Output the [X, Y] coordinate of the center of the cell containing the given text.  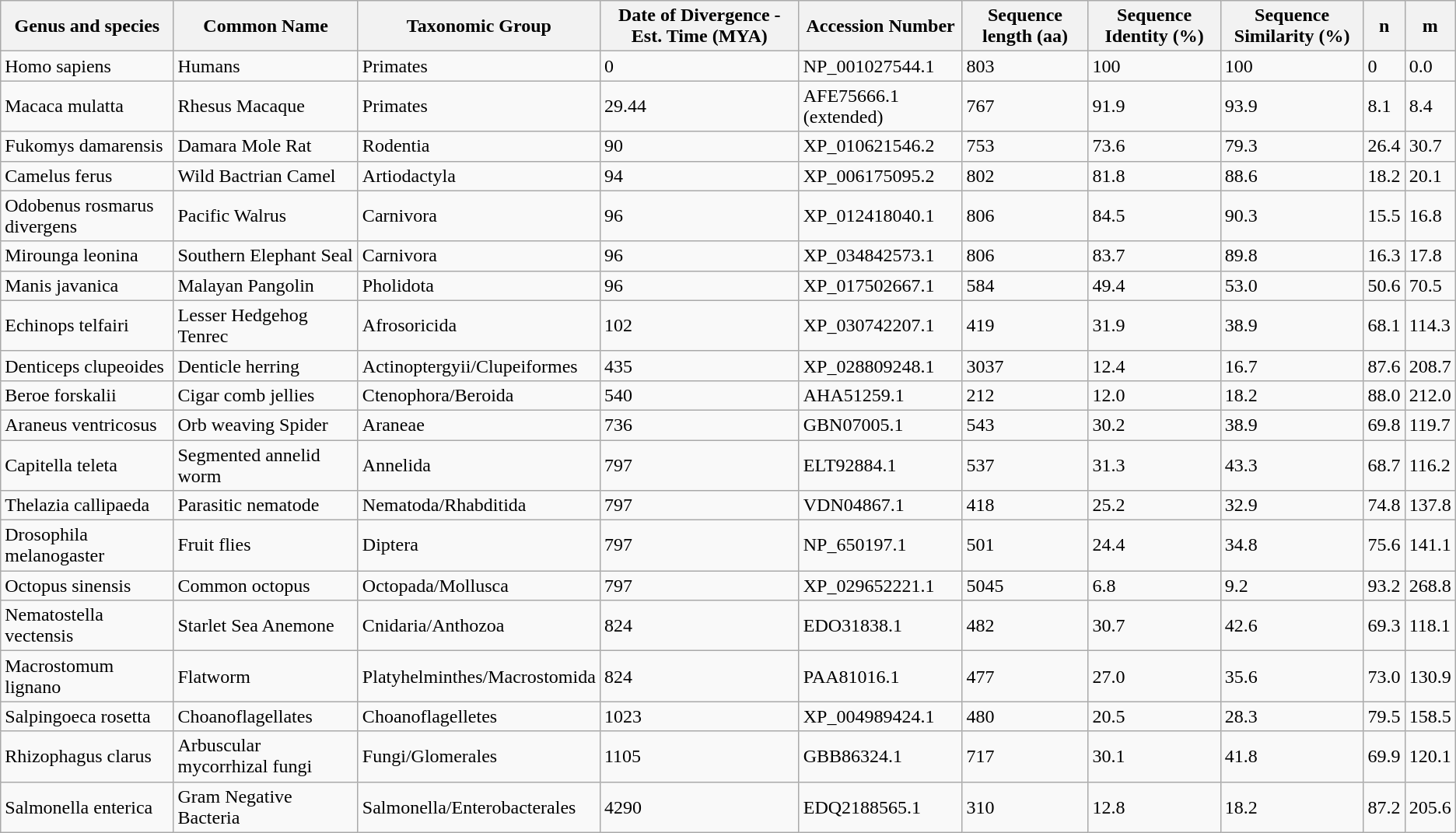
m [1430, 26]
5045 [1025, 586]
1023 [699, 716]
Nematostella vectensis [87, 625]
Cnidaria/Anthozoa [479, 625]
XP_034842573.1 [880, 256]
Pacific Walrus [266, 216]
Malayan Pangolin [266, 285]
Capitella teleta [87, 465]
Flatworm [266, 677]
Beroe forskalii [87, 395]
Diptera [479, 546]
3037 [1025, 366]
9.2 [1292, 586]
XP_010621546.2 [880, 146]
26.4 [1384, 146]
20.1 [1430, 176]
310 [1025, 807]
Mirounga leonina [87, 256]
90 [699, 146]
803 [1025, 66]
81.8 [1154, 176]
Denticle herring [266, 366]
543 [1025, 425]
208.7 [1430, 366]
29.44 [699, 106]
75.6 [1384, 546]
70.5 [1430, 285]
Echinops telfairi [87, 325]
1105 [699, 756]
79.5 [1384, 716]
94 [699, 176]
Octopus sinensis [87, 586]
Wild Bactrian Camel [266, 176]
34.8 [1292, 546]
XP_004989424.1 [880, 716]
119.7 [1430, 425]
30.1 [1154, 756]
AHA51259.1 [880, 395]
16.7 [1292, 366]
Salmonella/Enterobacterales [479, 807]
Platyhelminthes/Macrostomida [479, 677]
Sequence length (aa) [1025, 26]
Thelazia callipaeda [87, 506]
VDN04867.1 [880, 506]
XP_029652221.1 [880, 586]
Orb weaving Spider [266, 425]
Cigar comb jellies [266, 395]
Date of Divergence - Est. Time (MYA) [699, 26]
93.9 [1292, 106]
n [1384, 26]
Choanoflagellates [266, 716]
88.6 [1292, 176]
73.0 [1384, 677]
Salmonella enterica [87, 807]
8.4 [1430, 106]
15.5 [1384, 216]
Araneus ventricosus [87, 425]
Damara Mole Rat [266, 146]
Macaca mulatta [87, 106]
NP_001027544.1 [880, 66]
PAA81016.1 [880, 677]
Fungi/Glomerales [479, 756]
32.9 [1292, 506]
418 [1025, 506]
Southern Elephant Seal [266, 256]
EDO31838.1 [880, 625]
Common Name [266, 26]
Humans [266, 66]
753 [1025, 146]
31.3 [1154, 465]
31.9 [1154, 325]
8.1 [1384, 106]
69.8 [1384, 425]
Parasitic nematode [266, 506]
ELT92884.1 [880, 465]
GBN07005.1 [880, 425]
Rodentia [479, 146]
118.1 [1430, 625]
212 [1025, 395]
Rhesus Macaque [266, 106]
30.2 [1154, 425]
0.0 [1430, 66]
42.6 [1292, 625]
XP_006175095.2 [880, 176]
Pholidota [479, 285]
Macrostomum lignano [87, 677]
NP_650197.1 [880, 546]
584 [1025, 285]
477 [1025, 677]
Sequence Similarity (%) [1292, 26]
Fruit flies [266, 546]
87.2 [1384, 807]
12.4 [1154, 366]
Starlet Sea Anemone [266, 625]
Lesser Hedgehog Tenrec [266, 325]
137.8 [1430, 506]
537 [1025, 465]
27.0 [1154, 677]
212.0 [1430, 395]
Ctenophora/Beroida [479, 395]
114.3 [1430, 325]
Actinoptergyii/Clupeiformes [479, 366]
205.6 [1430, 807]
6.8 [1154, 586]
XP_028809248.1 [880, 366]
130.9 [1430, 677]
91.9 [1154, 106]
Fukomys damarensis [87, 146]
482 [1025, 625]
28.3 [1292, 716]
501 [1025, 546]
Segmented annelid worm [266, 465]
49.4 [1154, 285]
69.3 [1384, 625]
87.6 [1384, 366]
XP_017502667.1 [880, 285]
25.2 [1154, 506]
16.3 [1384, 256]
35.6 [1292, 677]
GBB86324.1 [880, 756]
Arbuscular mycorrhizal fungi [266, 756]
480 [1025, 716]
XP_030742207.1 [880, 325]
540 [699, 395]
79.3 [1292, 146]
419 [1025, 325]
Artiodactyla [479, 176]
68.7 [1384, 465]
68.1 [1384, 325]
Drosophila melanogaster [87, 546]
736 [699, 425]
Manis javanica [87, 285]
767 [1025, 106]
268.8 [1430, 586]
Gram Negative Bacteria [266, 807]
Araneae [479, 425]
158.5 [1430, 716]
Taxonomic Group [479, 26]
802 [1025, 176]
12.8 [1154, 807]
90.3 [1292, 216]
4290 [699, 807]
74.8 [1384, 506]
Octopada/Mollusca [479, 586]
141.1 [1430, 546]
Salpingoeca rosetta [87, 716]
AFE75666.1 (extended) [880, 106]
Nematoda/Rhabditida [479, 506]
53.0 [1292, 285]
17.8 [1430, 256]
435 [699, 366]
Genus and species [87, 26]
Common octopus [266, 586]
83.7 [1154, 256]
20.5 [1154, 716]
73.6 [1154, 146]
EDQ2188565.1 [880, 807]
43.3 [1292, 465]
717 [1025, 756]
Odobenus rosmarus divergens [87, 216]
16.8 [1430, 216]
93.2 [1384, 586]
Denticeps clupeoides [87, 366]
120.1 [1430, 756]
Accession Number [880, 26]
88.0 [1384, 395]
Annelida [479, 465]
12.0 [1154, 395]
Choanoflagelletes [479, 716]
116.2 [1430, 465]
Homo sapiens [87, 66]
Afrosoricida [479, 325]
50.6 [1384, 285]
69.9 [1384, 756]
102 [699, 325]
84.5 [1154, 216]
41.8 [1292, 756]
24.4 [1154, 546]
XP_012418040.1 [880, 216]
89.8 [1292, 256]
Rhizophagus clarus [87, 756]
Sequence Identity (%) [1154, 26]
Camelus ferus [87, 176]
